Find where the given text appears and provide that cell's center as (X, Y) coordinate. 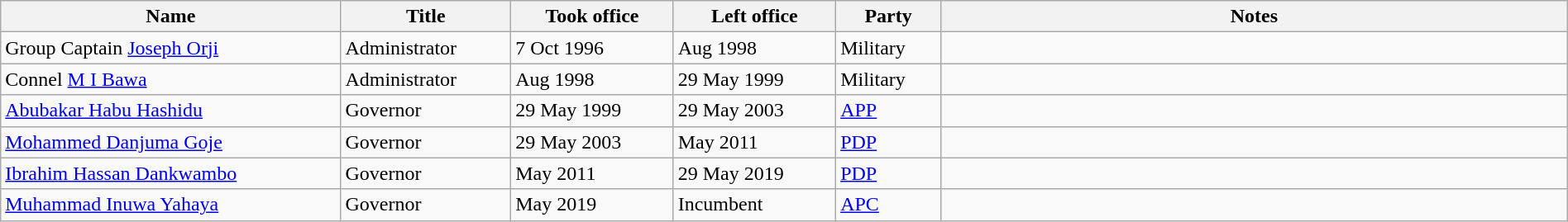
APC (888, 205)
May 2019 (592, 205)
Connel M I Bawa (170, 79)
29 May 2019 (754, 173)
Abubakar Habu Hashidu (170, 111)
Notes (1254, 17)
Left office (754, 17)
Incumbent (754, 205)
Ibrahim Hassan Dankwambo (170, 173)
7 Oct 1996 (592, 48)
Mohammed Danjuma Goje (170, 142)
Group Captain Joseph Orji (170, 48)
Title (426, 17)
Took office (592, 17)
Name (170, 17)
APP (888, 111)
Muhammad Inuwa Yahaya (170, 205)
Party (888, 17)
